Return the [X, Y] coordinate for the center point of the cell that contains the specified text.  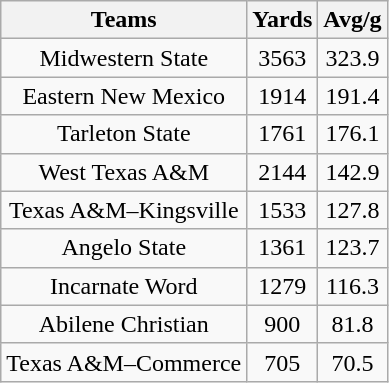
2144 [282, 172]
1533 [282, 210]
123.7 [352, 248]
1761 [282, 134]
Angelo State [124, 248]
1279 [282, 286]
1361 [282, 248]
Midwestern State [124, 58]
116.3 [352, 286]
1914 [282, 96]
705 [282, 362]
81.8 [352, 324]
Tarleton State [124, 134]
Texas A&M–Commerce [124, 362]
Eastern New Mexico [124, 96]
323.9 [352, 58]
127.8 [352, 210]
900 [282, 324]
191.4 [352, 96]
Abilene Christian [124, 324]
Texas A&M–Kingsville [124, 210]
3563 [282, 58]
West Texas A&M [124, 172]
176.1 [352, 134]
Incarnate Word [124, 286]
Teams [124, 20]
Avg/g [352, 20]
Yards [282, 20]
70.5 [352, 362]
142.9 [352, 172]
